For the text-containing cell, return its midpoint in [X, Y] coordinate format. 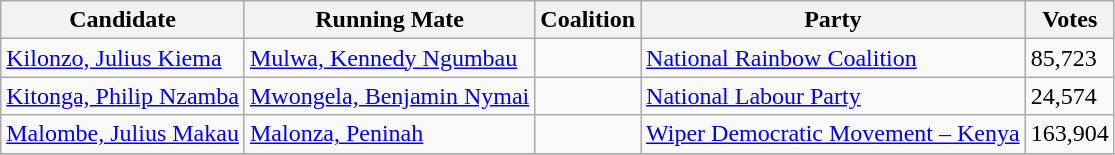
Kilonzo, Julius Kiema [123, 58]
Mwongela, Benjamin Nymai [389, 96]
Party [834, 20]
Candidate [123, 20]
Malonza, Peninah [389, 134]
Wiper Democratic Movement – Kenya [834, 134]
85,723 [1070, 58]
National Rainbow Coalition [834, 58]
National Labour Party [834, 96]
Coalition [588, 20]
Kitonga, Philip Nzamba [123, 96]
Running Mate [389, 20]
163,904 [1070, 134]
Mulwa, Kennedy Ngumbau [389, 58]
Malombe, Julius Makau [123, 134]
24,574 [1070, 96]
Votes [1070, 20]
